Provide the (x, y) coordinate of the cell's center where the given text is located.  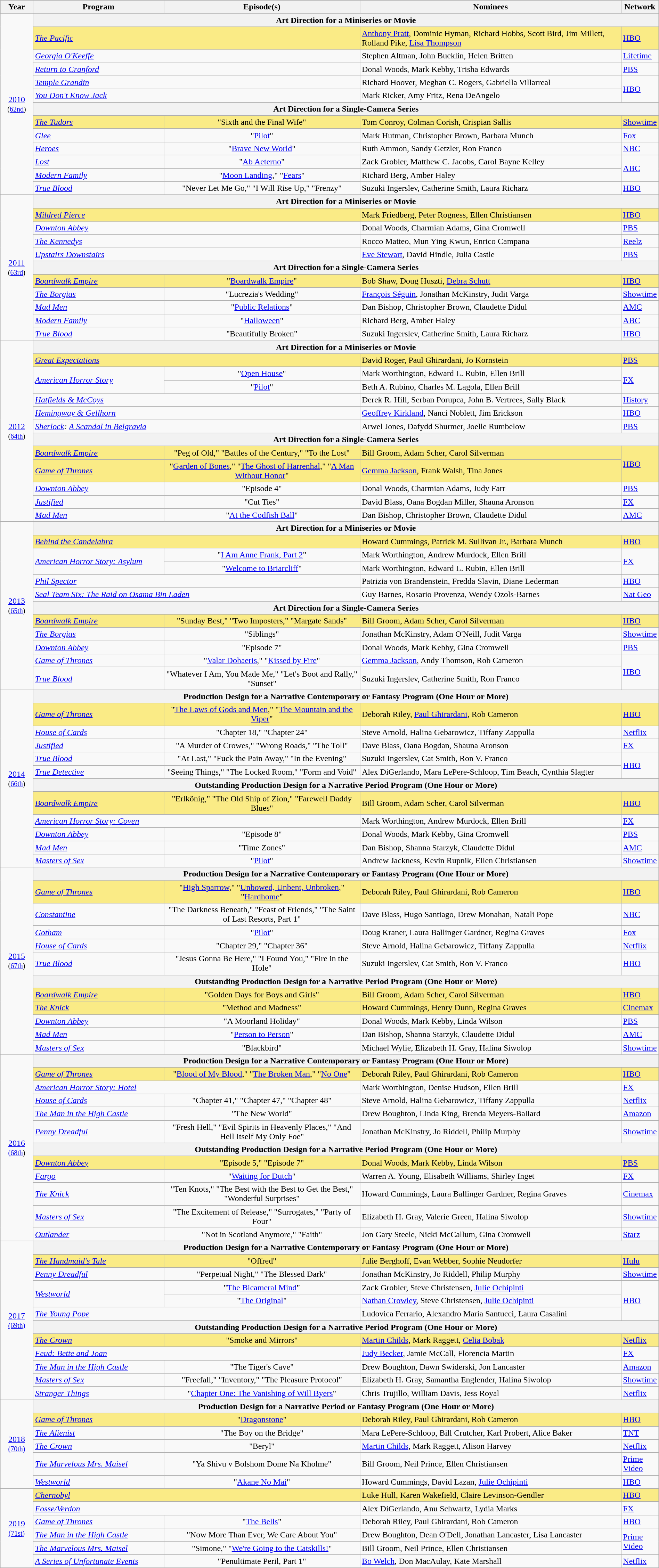
Lifetime (640, 56)
Beth A. Rubino, Charles M. Lagola, Ellen Brill (490, 387)
"Episode 8" (262, 834)
"Now More Than Ever, We Care About You" (262, 1535)
"Never Let Me Go," "I Will Rise Up," "Frenzy" (262, 188)
The Tudors (98, 122)
American Horror Story (98, 380)
Stephen Altman, John Bucklin, Helen Britten (490, 56)
True Detective (98, 772)
"Ten Knots," "The Best with the Best to Get the Best," "Wonderful Surprises" (262, 1194)
Ruth Ammon, Sandy Getzler, Ron Franco (490, 148)
2011(63rd) (17, 268)
The Pacific (196, 38)
"Lucrezia's Wedding" (262, 294)
Drew Boughton, Dawn Swiderski, Jon Lancaster (490, 1367)
Reelz (640, 241)
Rocco Matteo, Mun Ying Kwun, Enrico Campana (490, 241)
Phil Spector (196, 581)
2014(66th) (17, 778)
Michael Wylie, Elizabeth H. Gray, Halina Siwolop (490, 1047)
Nominees (490, 7)
Alex DiGerlando, Anu Schwartz, Lydia Marks (490, 1508)
Episode(s) (262, 7)
"The Bicameral Mind" (262, 1287)
Derek R. Hill, Serban Porupca, John B. Vertrees, Sally Black (490, 400)
"Public Relations" (262, 307)
Network (640, 7)
2010(62nd) (17, 104)
"Offred" (262, 1261)
Drew Boughton, Linda King, Brenda Meyers-Ballard (490, 1114)
Production Design for a Narrative Period or Fantasy Program (One Hour or More) (346, 1406)
Mark Worthington, Denise Hudson, Ellen Brill (490, 1087)
Howard Cummings, Henry Dunn, Regina Graves (490, 1008)
Warren A. Young, Elisabeth Williams, Shirley Inget (490, 1176)
Anthony Pratt, Dominic Hyman, Richard Hobbs, Scott Bird, Jim Millett, Rolland Pike, Lisa Thompson (490, 38)
"Penultimate Peril, Part 1" (262, 1561)
"Waiting for Dutch" (262, 1176)
"Valar Dohaeris," "Kissed by Fire" (262, 661)
"Episode 5," "Episode 7" (262, 1163)
Suzuki Ingerslev, Catherine Smith, Ron Franco (490, 678)
"At the Codfish Ball" (262, 515)
Fosse/Verdon (196, 1508)
Jon Gary Steele, Nicki McCallum, Gina Cromwell (490, 1234)
A Series of Unfortunate Events (98, 1561)
2016(68th) (17, 1148)
Julie Berghoff, Evan Webber, Sophie Neudorfer (490, 1261)
François Séguin, Jonathan McKinstry, Judit Varga (490, 294)
The Kennedys (196, 241)
"Method and Madness" (262, 1008)
Gemma Jackson, Andy Thomson, Rob Cameron (490, 661)
Mark Hutman, Christopher Brown, Barbara Munch (490, 135)
Year (17, 7)
"Simone," "We're Going to the Catskills!" (262, 1548)
"Akane No Mai" (262, 1482)
Seal Team Six: The Raid on Osama Bin Laden (196, 594)
Starz (640, 1234)
2019(71st) (17, 1528)
David Blass, Oana Bogdan Miller, Shauna Aronson (490, 502)
"Chapter One: The Vanishing of Will Byers" (262, 1393)
Return to Cranford (196, 69)
American Horror Story: Hotel (196, 1087)
Nat Geo (640, 594)
TNT (640, 1433)
"Seeing Things," "The Locked Room," "Form and Void" (262, 772)
Hemingway & Gellhorn (196, 413)
Andrew Jackness, Kevin Rupnik, Ellen Christiansen (490, 861)
"Fresh Hell," "Evil Spirits in Heavenly Places," "And Hell Itself My Only Foe" (262, 1132)
Nathan Crowley, Steve Christensen, Julie Ochipinti (490, 1300)
Jonathan McKinstry, Adam O'Neill, Judit Varga (490, 634)
The Handmaid's Tale (98, 1261)
"Welcome to Briarcliff" (262, 568)
2013(65th) (17, 606)
"The Original" (262, 1300)
"Golden Days for Boys and Girls" (262, 995)
You Don't Know Jack (196, 96)
2015(67th) (17, 961)
American Horror Story: Coven (196, 821)
"The Laws of Gods and Men," "The Mountain and the Viper" (262, 714)
2018(70th) (17, 1444)
Dave Blass, Oana Bogdan, Shauna Aronson (490, 745)
"High Sparrow," "Unbowed, Unbent, Unbroken," "Hardhome" (262, 892)
Donal Woods, Charmian Adams, Judy Farr (490, 489)
Chernobyl (196, 1495)
Mildred Pierce (196, 215)
"Beautifully Broken" (262, 334)
"Ab Aeterno" (262, 162)
Mark Ricker, Amy Fritz, Rena DeAngelo (490, 96)
Tom Conroy, Colman Corish, Crispian Sallis (490, 122)
Martin Childs, Mark Raggett, Alison Harvey (490, 1446)
"Beryl" (262, 1446)
Donal Woods, Charmian Adams, Gina Cromwell (490, 228)
"Episode 4" (262, 489)
"The Tiger's Cave" (262, 1367)
"Jesus Gonna Be Here," "I Found You," "Fire in the Hole" (262, 963)
Chris Trujillo, William Davis, Jess Royal (490, 1393)
"Blackbird" (262, 1047)
"Dragonstone" (262, 1420)
2017(69th) (17, 1321)
"Time Zones" (262, 848)
Eve Stewart, David Hindle, Julia Castle (490, 254)
"Brave New World" (262, 148)
Geoffrey Kirkland, Nanci Noblett, Jim Erickson (490, 413)
"The Bells" (262, 1521)
Arwel Jones, Dafydd Shurmer, Joelle Rumbelow (490, 426)
Doug Kraner, Laura Ballinger Gardner, Regina Graves (490, 932)
"A Moorland Holiday" (262, 1021)
Judy Becker, Jamie McCall, Florencia Martin (490, 1354)
Lost (98, 162)
"Episode 7" (262, 647)
The Young Pope (196, 1314)
Gotham (98, 932)
Howard Cummings, David Lazan, Julie Ochipinti (490, 1482)
"Boardwalk Empire" (262, 281)
"The Boy on the Bridge" (262, 1433)
Gemma Jackson, Frank Walsh, Tina Jones (490, 471)
"The New World" (262, 1114)
"Person to Person" (262, 1034)
Donal Woods, Mark Kebby, Trisha Edwards (490, 69)
History (640, 400)
"Chapter 41," "Chapter 47," "Chapter 48" (262, 1101)
Behind the Candelabra (196, 541)
Outlander (98, 1234)
Howard Cummings, Patrick M. Sullivan Jr., Barbara Munch (490, 541)
"Whatever I Am, You Made Me," "Let's Boot and Rally," "Sunset" (262, 678)
2012(64th) (17, 431)
Ludovica Ferrario, Alexandro Maria Santucci, Laura Casalini (490, 1314)
"At Last," "Fuck the Pain Away," "In the Evening" (262, 759)
Program (98, 7)
Luke Hull, Karen Wakefield, Claire Levinson-Gendler (490, 1495)
"Cut Ties" (262, 502)
"Peg of Old," "Battles of the Century," "To the Lost" (262, 453)
Mark Friedberg, Peter Rogness, Ellen Christiansen (490, 215)
"Moon Landing," "Fears" (262, 175)
Stranger Things (98, 1393)
Hatfields & McCoys (196, 400)
Fargo (98, 1176)
Hulu (640, 1261)
Georgia O'Keeffe (196, 56)
Richard Hoover, Meghan C. Rogers, Gabriella Villarreal (490, 82)
"I Am Anne Frank, Part 2" (262, 555)
"Not in Scotland Anymore," "Faith" (262, 1234)
"Chapter 18," "Chapter 24" (262, 732)
"A Murder of Crowes," "Wrong Roads," "The Toll" (262, 745)
Constantine (98, 915)
"Open House" (262, 373)
Sherlock: A Scandal in Belgravia (196, 426)
"Freefall," "Inventory," "The Pleasure Protocol" (262, 1380)
Patrizia von Brandenstein, Fredda Slavin, Diane Lederman (490, 581)
Temple Grandin (196, 82)
Guy Barnes, Rosario Provenza, Wendy Ozols-Barnes (490, 594)
"Chapter 29," "Chapter 36" (262, 946)
Bob Shaw, Doug Huszti, Debra Schutt (490, 281)
Mara LePere-Schloop, Bill Crutcher, Karl Probert, Alice Baker (490, 1433)
Elizabeth H. Gray, Samantha Englender, Halina Siwolop (490, 1380)
"Ya Shivu v Bolshom Dome Na Kholme" (262, 1464)
Glee (98, 135)
David Roger, Paul Ghirardani, Jo Kornstein (490, 360)
"Smoke and Mirrors" (262, 1340)
Heroes (98, 148)
Bo Welch, Don MacAulay, Kate Marshall (490, 1561)
"Sunday Best," "Two Imposters," "Margate Sands" (262, 621)
"Sixth and the Final Wife" (262, 122)
"Siblings" (262, 634)
Feud: Bette and Joan (196, 1354)
Elizabeth H. Gray, Valerie Green, Halina Siwolop (490, 1216)
"The Excitement of Release," "Surrogates," "Party of Four" (262, 1216)
The Alienist (98, 1433)
"Blood of My Blood," "The Broken Man," "No One" (262, 1074)
Howard Cummings, Laura Ballinger Gardner, Regina Graves (490, 1194)
Great Expectations (196, 360)
Dave Blass, Hugo Santiago, Drew Monahan, Natali Pope (490, 915)
Zack Grobler, Matthew C. Jacobs, Carol Bayne Kelley (490, 162)
Drew Boughton, Dean O'Dell, Jonathan Lancaster, Lisa Lancaster (490, 1535)
"Halloween" (262, 320)
Zack Grobler, Steve Christensen, Julie Ochipinti (490, 1287)
Upstairs Downstairs (196, 254)
"Garden of Bones," "The Ghost of Harrenhal," "A Man Without Honor" (262, 471)
Alex DiGerlando, Mara LePere-Schloop, Tim Beach, Cynthia Slagter (490, 772)
American Horror Story: Asylum (98, 561)
"Erlkönig," "The Old Ship of Zion," "Farewell Daddy Blues" (262, 803)
"Perpetual Night," "The Blessed Dark" (262, 1274)
Martin Childs, Mark Raggett, Celia Bobak (490, 1340)
"The Darkness Beneath," "Feast of Friends," "The Saint of Last Resorts, Part 1" (262, 915)
